Scan for the cell matching the given text and deliver its [X, Y] coordinate at center. 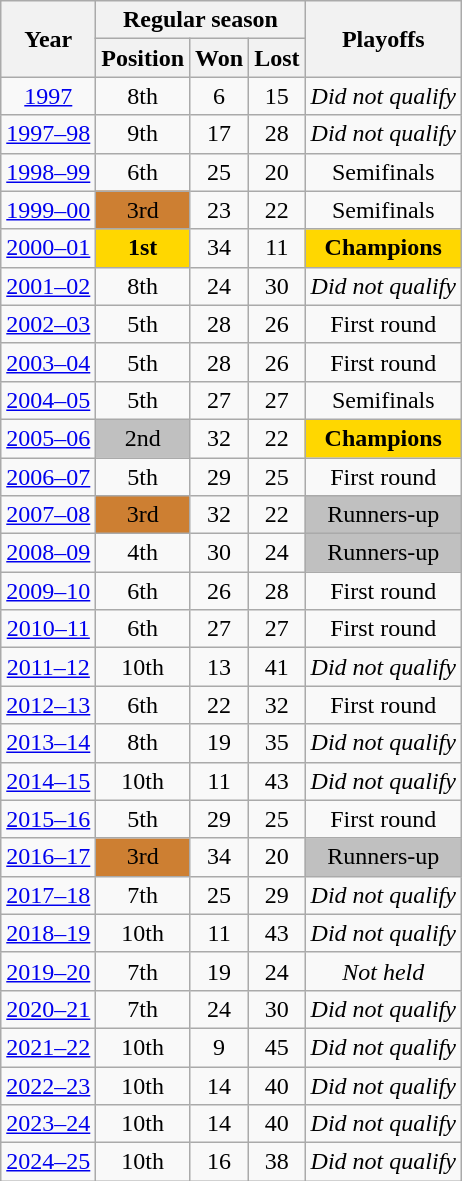
38 [277, 1162]
41 [277, 667]
2021–22 [48, 1047]
2022–23 [48, 1085]
17 [220, 134]
1997 [48, 96]
2002–03 [48, 324]
2010–11 [48, 629]
2019–20 [48, 971]
Regular season [200, 20]
15 [277, 96]
2011–12 [48, 667]
2000–01 [48, 248]
Position [143, 58]
2016–17 [48, 857]
2018–19 [48, 933]
Playoffs [383, 39]
13 [220, 667]
Year [48, 39]
1st [143, 248]
2nd [143, 438]
2007–08 [48, 515]
1997–98 [48, 134]
9 [220, 1047]
2009–10 [48, 591]
2017–18 [48, 895]
2020–21 [48, 1009]
Not held [383, 971]
2001–02 [48, 286]
2023–24 [48, 1124]
2006–07 [48, 477]
2012–13 [48, 705]
2015–16 [48, 819]
2008–09 [48, 553]
Won [220, 58]
35 [277, 743]
23 [220, 210]
2004–05 [48, 400]
1999–00 [48, 210]
9th [143, 134]
2005–06 [48, 438]
4th [143, 553]
16 [220, 1162]
2013–14 [48, 743]
6 [220, 96]
Lost [277, 58]
2024–25 [48, 1162]
45 [277, 1047]
1998–99 [48, 172]
2003–04 [48, 362]
2014–15 [48, 781]
